For the text-containing cell, return its midpoint in [X, Y] coordinate format. 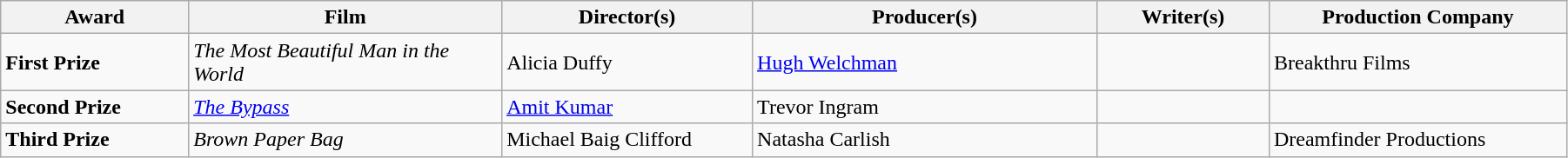
Film [345, 17]
Award [95, 17]
Amit Kumar [627, 107]
Natasha Carlish [925, 140]
Hugh Welchman [925, 63]
Michael Baig Clifford [627, 140]
Dreamfinder Productions [1417, 140]
The Bypass [345, 107]
Trevor Ingram [925, 107]
Third Prize [95, 140]
Alicia Duffy [627, 63]
Breakthru Films [1417, 63]
Second Prize [95, 107]
Writer(s) [1183, 17]
Production Company [1417, 17]
The Most Beautiful Man in the World [345, 63]
First Prize [95, 63]
Director(s) [627, 17]
Brown Paper Bag [345, 140]
Producer(s) [925, 17]
